Detect which cell encompasses the target text, then output its [x, y] center coordinate. 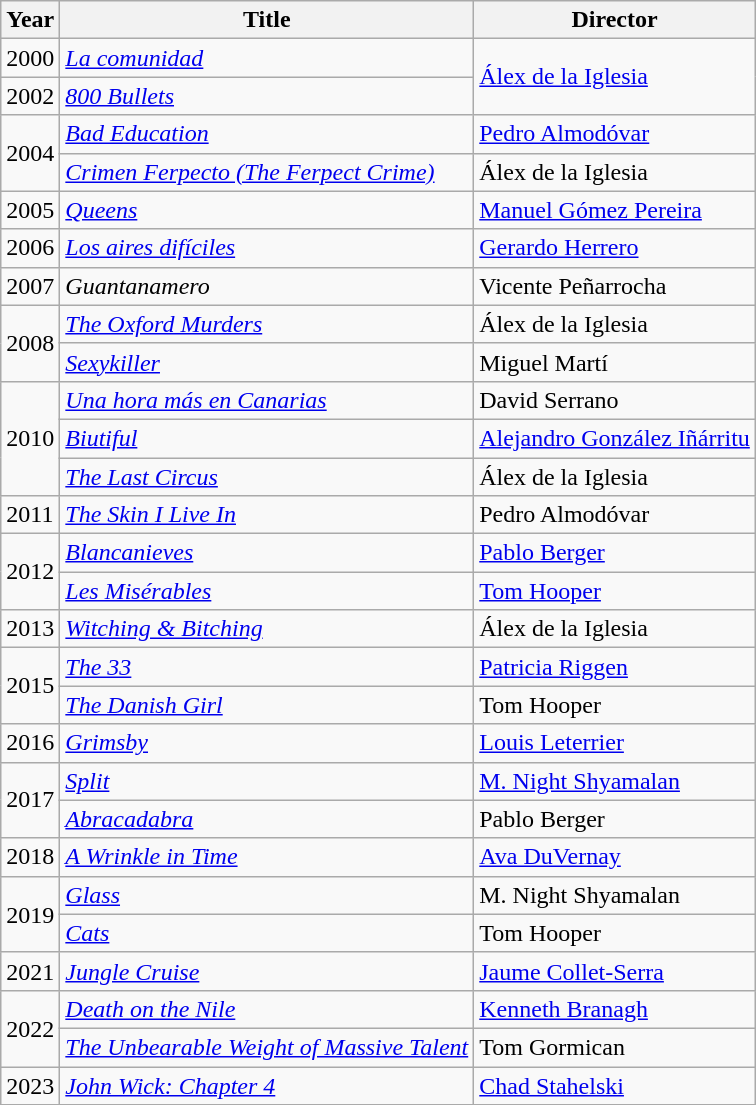
800 Bullets [267, 96]
2023 [30, 1085]
2011 [30, 515]
Ava DuVernay [615, 857]
2010 [30, 438]
The Danish Girl [267, 705]
Cats [267, 933]
Una hora más en Canarias [267, 400]
La comunidad [267, 58]
2004 [30, 153]
Grimsby [267, 743]
Manuel Gómez Pereira [615, 210]
The Skin I Live In [267, 515]
Split [267, 781]
Glass [267, 895]
Year [30, 20]
Louis Leterrier [615, 743]
2002 [30, 96]
Director [615, 20]
Los aires difíciles [267, 248]
2012 [30, 572]
David Serrano [615, 400]
Jaume Collet-Serra [615, 971]
2015 [30, 686]
The 33 [267, 667]
Bad Education [267, 134]
Patricia Riggen [615, 667]
John Wick: Chapter 4 [267, 1085]
2017 [30, 800]
Abracadabra [267, 819]
Tom Gormican [615, 1047]
Jungle Cruise [267, 971]
Chad Stahelski [615, 1085]
2008 [30, 343]
Vicente Peñarrocha [615, 286]
The Last Circus [267, 477]
Biutiful [267, 438]
2007 [30, 286]
Miguel Martí [615, 362]
Death on the Nile [267, 1009]
Queens [267, 210]
Witching & Bitching [267, 629]
2021 [30, 971]
Guantanamero [267, 286]
The Unbearable Weight of Massive Talent [267, 1047]
Crimen Ferpecto (The Ferpect Crime) [267, 172]
Title [267, 20]
2019 [30, 914]
2022 [30, 1028]
2006 [30, 248]
2018 [30, 857]
2000 [30, 58]
A Wrinkle in Time [267, 857]
The Oxford Murders [267, 324]
2016 [30, 743]
2005 [30, 210]
Kenneth Branagh [615, 1009]
Sexykiller [267, 362]
2013 [30, 629]
Blancanieves [267, 553]
Gerardo Herrero [615, 248]
Les Misérables [267, 591]
Alejandro González Iñárritu [615, 438]
